From the cell containing the given text, extract its center point as [x, y] coordinate. 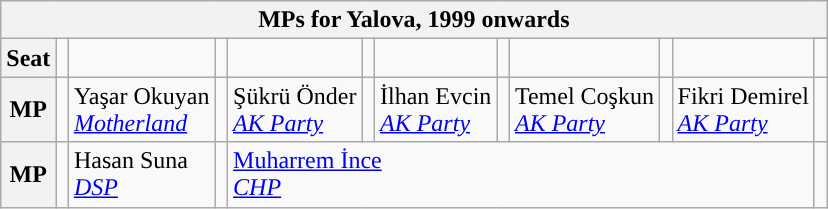
MPs for Yalova, 1999 onwards [414, 20]
Muharrem İnceCHP [522, 174]
Şükrü ÖnderAK Party [295, 110]
Temel CoşkunAK Party [584, 110]
Fikri DemirelAK Party [743, 110]
Hasan SunaDSP [142, 174]
İlhan EvcinAK Party [436, 110]
Yaşar OkuyanMotherland [142, 110]
Seat [28, 58]
